Output the [x, y] coordinate of the center of the cell containing the given text.  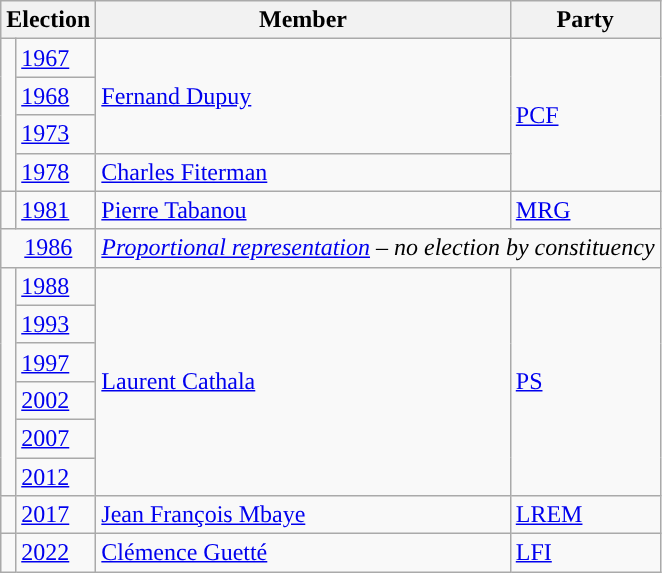
1973 [56, 134]
2007 [56, 438]
MRG [585, 210]
PCF [585, 115]
Charles Fiterman [303, 172]
1967 [56, 58]
1986 [48, 248]
1981 [56, 210]
PS [585, 381]
LREM [585, 515]
2012 [56, 477]
Laurent Cathala [303, 381]
1978 [56, 172]
2002 [56, 400]
2017 [56, 515]
LFI [585, 553]
Clémence Guetté [303, 553]
1988 [56, 286]
Election [48, 20]
1968 [56, 96]
Fernand Dupuy [303, 96]
Member [303, 20]
1993 [56, 324]
Pierre Tabanou [303, 210]
Party [585, 20]
Proportional representation – no election by constituency [378, 248]
1997 [56, 362]
Jean François Mbaye [303, 515]
2022 [56, 553]
